Return the (x, y) coordinate for the center point of the cell that contains the specified text.  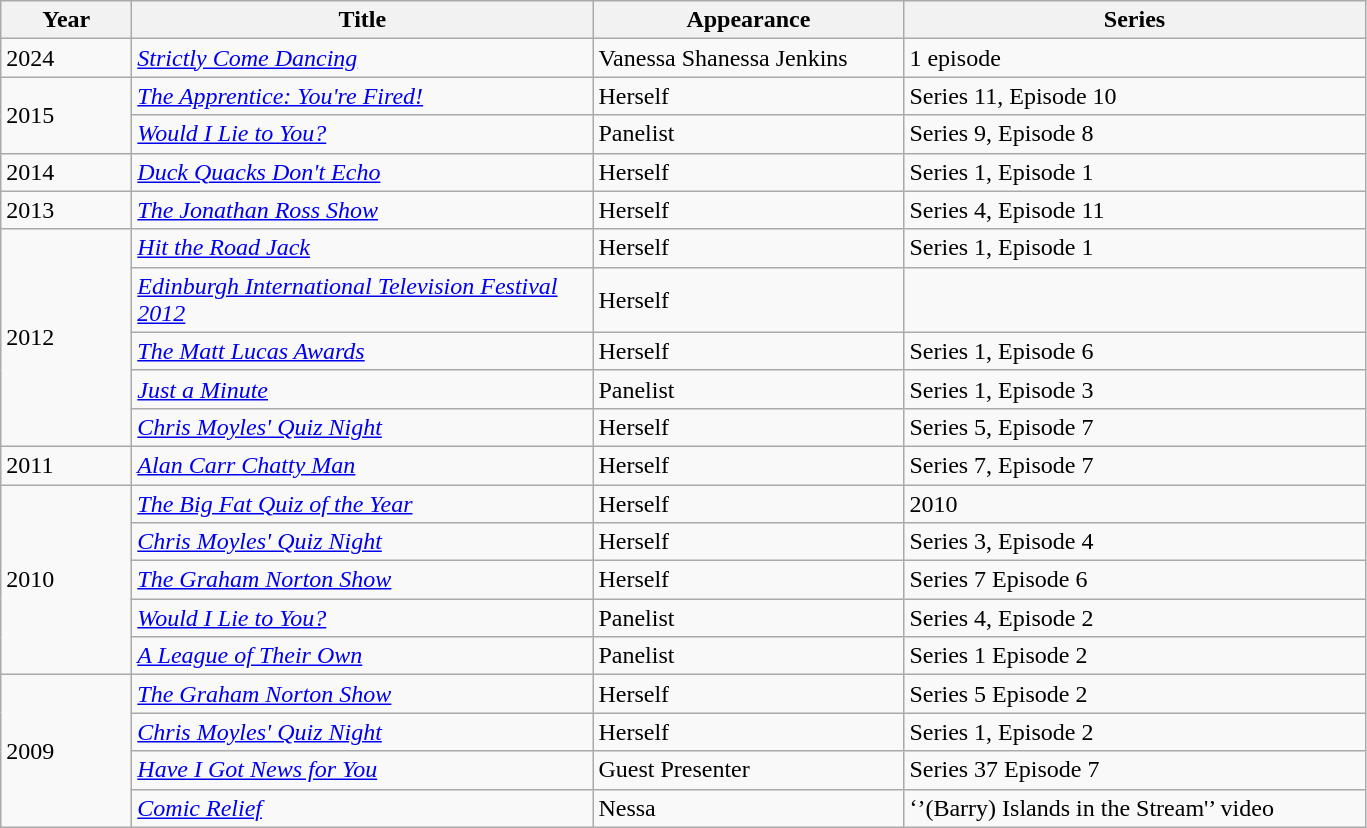
Year (66, 20)
Comic Relief (362, 808)
The Apprentice: You're Fired! (362, 96)
Series 1, Episode 3 (1134, 389)
Title (362, 20)
The Jonathan Ross Show (362, 210)
Series 1, Episode 2 (1134, 732)
Hit the Road Jack (362, 248)
Appearance (748, 20)
2015 (66, 115)
Series 5, Episode 7 (1134, 427)
2009 (66, 751)
Vanessa Shanessa Jenkins (748, 58)
Series 4, Episode 2 (1134, 618)
Just a Minute (362, 389)
2024 (66, 58)
Have I Got News for You (362, 770)
Series 1, Episode 6 (1134, 351)
Series 11, Episode 10 (1134, 96)
A League of Their Own (362, 656)
Series (1134, 20)
The Matt Lucas Awards (362, 351)
Strictly Come Dancing (362, 58)
Guest Presenter (748, 770)
Nessa (748, 808)
Series 5 Episode 2 (1134, 694)
Series 1 Episode 2 (1134, 656)
2013 (66, 210)
2012 (66, 338)
1 episode (1134, 58)
Edinburgh International Television Festival 2012 (362, 300)
The Big Fat Quiz of the Year (362, 503)
‘’(Barry) Islands in the Stream'’ video (1134, 808)
Alan Carr Chatty Man (362, 465)
Series 3, Episode 4 (1134, 542)
2011 (66, 465)
Series 37 Episode 7 (1134, 770)
Series 9, Episode 8 (1134, 134)
2014 (66, 172)
Series 7 Episode 6 (1134, 580)
Series 7, Episode 7 (1134, 465)
Series 4, Episode 11 (1134, 210)
Duck Quacks Don't Echo (362, 172)
